Scan for the cell matching the given text and deliver its (x, y) coordinate at center. 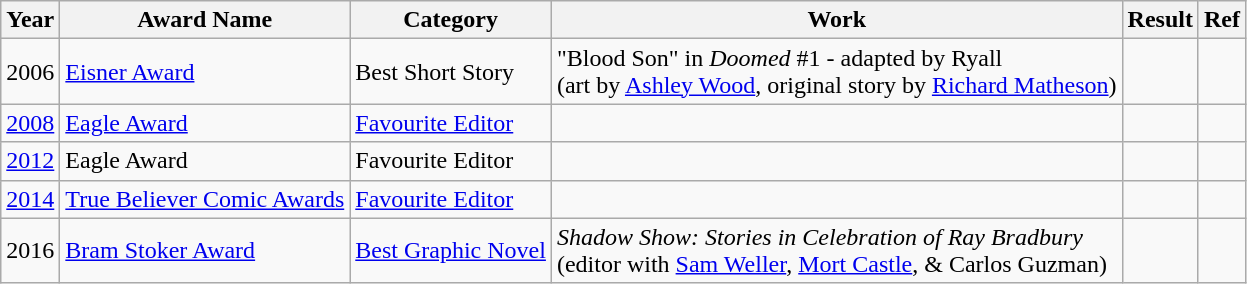
Bram Stoker Award (205, 250)
Ref (1222, 20)
Shadow Show: Stories in Celebration of Ray Bradbury(editor with Sam Weller, Mort Castle, & Carlos Guzman) (836, 250)
"Blood Son" in Doomed #1 - adapted by Ryall(art by Ashley Wood, original story by Richard Matheson) (836, 72)
Result (1160, 20)
Award Name (205, 20)
2012 (30, 161)
2016 (30, 250)
Work (836, 20)
Eisner Award (205, 72)
2006 (30, 72)
Year (30, 20)
Category (451, 20)
2014 (30, 199)
True Believer Comic Awards (205, 199)
2008 (30, 123)
Best Short Story (451, 72)
Best Graphic Novel (451, 250)
